Search for the cell housing the specified text and yield its (X, Y) center coordinate. 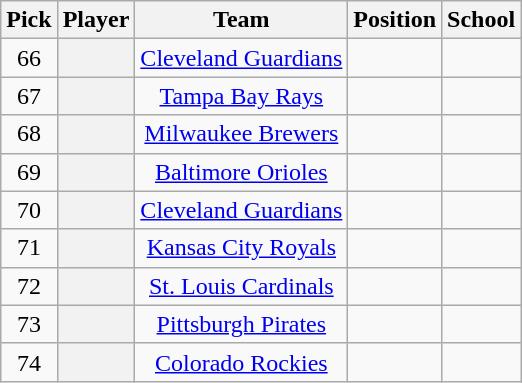
74 (29, 362)
67 (29, 96)
71 (29, 248)
Team (242, 20)
Player (96, 20)
66 (29, 58)
Baltimore Orioles (242, 172)
70 (29, 210)
73 (29, 324)
Milwaukee Brewers (242, 134)
Position (395, 20)
Tampa Bay Rays (242, 96)
Colorado Rockies (242, 362)
St. Louis Cardinals (242, 286)
Pittsburgh Pirates (242, 324)
Pick (29, 20)
69 (29, 172)
68 (29, 134)
72 (29, 286)
Kansas City Royals (242, 248)
School (482, 20)
